Return the [x, y] coordinate for the center point of the cell that contains the specified text.  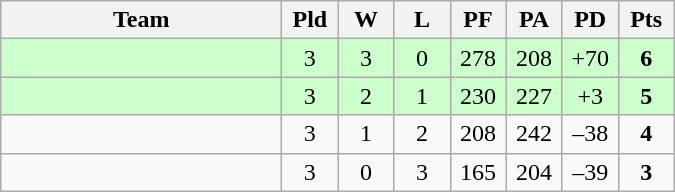
242 [534, 134]
–39 [590, 172]
–38 [590, 134]
Team [142, 20]
230 [478, 96]
4 [646, 134]
5 [646, 96]
PD [590, 20]
165 [478, 172]
278 [478, 58]
W [366, 20]
6 [646, 58]
+3 [590, 96]
204 [534, 172]
PA [534, 20]
+70 [590, 58]
PF [478, 20]
Pts [646, 20]
L [422, 20]
227 [534, 96]
Pld [310, 20]
